Determine the (X, Y) coordinate at the center of the cell enclosing the given text.  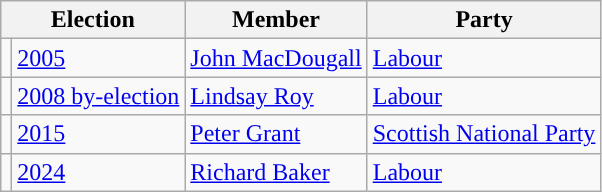
Party (484, 20)
Peter Grant (276, 134)
Member (276, 20)
Richard Baker (276, 172)
John MacDougall (276, 58)
2008 by-election (98, 96)
2005 (98, 58)
2024 (98, 172)
Election (93, 20)
Lindsay Roy (276, 96)
2015 (98, 134)
Scottish National Party (484, 134)
